Detect which cell encompasses the target text, then output its (x, y) center coordinate. 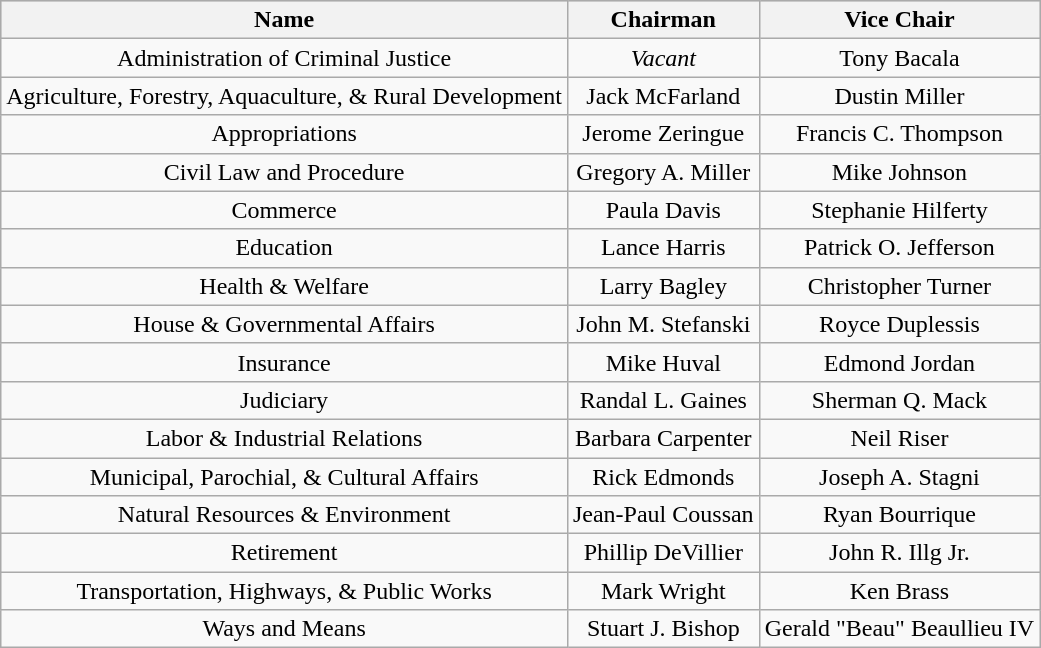
Jean-Paul Coussan (663, 515)
Patrick O. Jefferson (900, 248)
John R. Illg Jr. (900, 553)
Natural Resources & Environment (284, 515)
Stephanie Hilferty (900, 210)
Administration of Criminal Justice (284, 58)
Christopher Turner (900, 286)
Health & Welfare (284, 286)
Larry Bagley (663, 286)
Ken Brass (900, 591)
Chairman (663, 20)
Municipal, Parochial, & Cultural Affairs (284, 477)
Tony Bacala (900, 58)
Rick Edmonds (663, 477)
Name (284, 20)
Barbara Carpenter (663, 438)
Appropriations (284, 134)
Retirement (284, 553)
Vacant (663, 58)
House & Governmental Affairs (284, 324)
Dustin Miller (900, 96)
Gerald "Beau" Beaullieu IV (900, 629)
Transportation, Highways, & Public Works (284, 591)
Stuart J. Bishop (663, 629)
Sherman Q. Mack (900, 400)
Royce Duplessis (900, 324)
Jerome Zeringue (663, 134)
Judiciary (284, 400)
Vice Chair (900, 20)
Paula Davis (663, 210)
Mike Huval (663, 362)
Edmond Jordan (900, 362)
Randal L. Gaines (663, 400)
Mike Johnson (900, 172)
Agriculture, Forestry, Aquaculture, & Rural Development (284, 96)
Commerce (284, 210)
Gregory A. Miller (663, 172)
Education (284, 248)
Ways and Means (284, 629)
Jack McFarland (663, 96)
Joseph A. Stagni (900, 477)
Civil Law and Procedure (284, 172)
Neil Riser (900, 438)
John M. Stefanski (663, 324)
Labor & Industrial Relations (284, 438)
Mark Wright (663, 591)
Phillip DeVillier (663, 553)
Francis C. Thompson (900, 134)
Lance Harris (663, 248)
Ryan Bourrique (900, 515)
Insurance (284, 362)
